Pinpoint the cell where the given text exists, returning its [X, Y] midpoint coordinate. 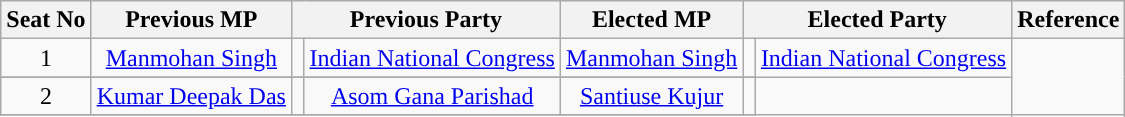
Asom Gana Parishad [432, 96]
Previous MP [191, 20]
Reference [1068, 20]
Santiuse Kujur [651, 96]
2 [46, 96]
Seat No [46, 20]
Previous Party [426, 20]
Elected Party [878, 20]
1 [46, 58]
Elected MP [651, 20]
Kumar Deepak Das [191, 96]
